Output the [X, Y] coordinate of the center of the cell containing the given text.  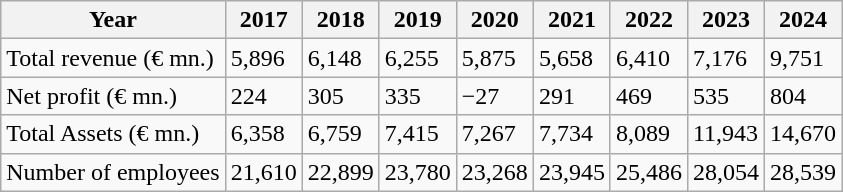
−27 [494, 96]
2018 [340, 20]
21,610 [264, 172]
224 [264, 96]
305 [340, 96]
6,358 [264, 134]
5,875 [494, 58]
535 [726, 96]
14,670 [804, 134]
2021 [572, 20]
7,734 [572, 134]
5,896 [264, 58]
23,945 [572, 172]
8,089 [648, 134]
28,539 [804, 172]
6,255 [418, 58]
291 [572, 96]
6,410 [648, 58]
2017 [264, 20]
23,780 [418, 172]
22,899 [340, 172]
Year [113, 20]
25,486 [648, 172]
Total Assets (€ mn.) [113, 134]
28,054 [726, 172]
5,658 [572, 58]
2020 [494, 20]
2019 [418, 20]
2023 [726, 20]
469 [648, 96]
Number of employees [113, 172]
2022 [648, 20]
23,268 [494, 172]
2024 [804, 20]
6,759 [340, 134]
804 [804, 96]
9,751 [804, 58]
Total revenue (€ mn.) [113, 58]
335 [418, 96]
7,176 [726, 58]
Net profit (€ mn.) [113, 96]
7,415 [418, 134]
6,148 [340, 58]
7,267 [494, 134]
11,943 [726, 134]
